Pinpoint the cell where the given text exists, returning its (X, Y) midpoint coordinate. 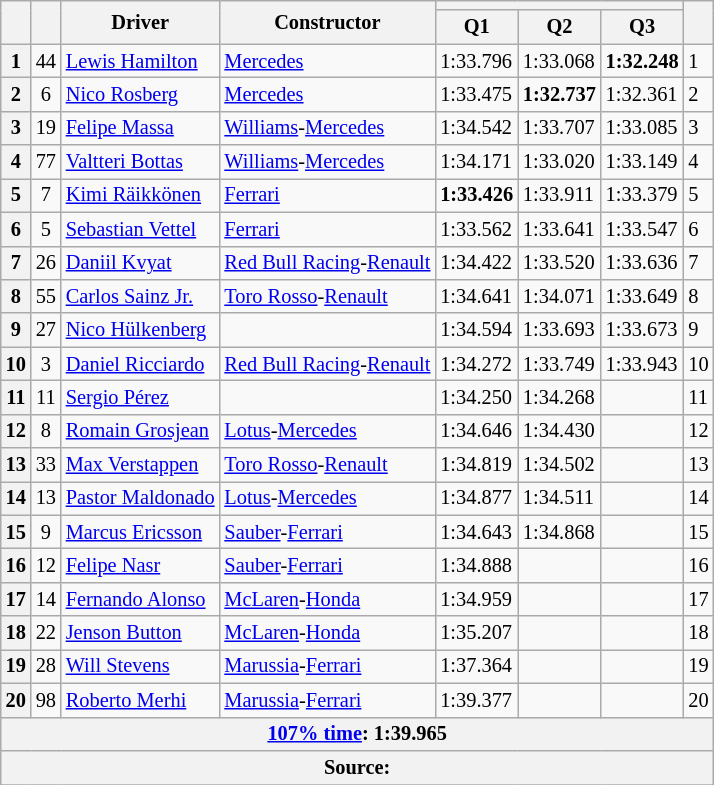
33 (46, 465)
Romain Grosjean (140, 431)
1:33.641 (560, 229)
1:34.272 (476, 364)
1:35.207 (476, 633)
98 (46, 700)
Will Stevens (140, 666)
28 (46, 666)
1:34.511 (560, 498)
1:34.888 (476, 565)
Max Verstappen (140, 465)
1:34.868 (560, 532)
Sebastian Vettel (140, 229)
1:33.520 (560, 263)
1:33.085 (642, 128)
1:33.707 (560, 128)
1:34.250 (476, 397)
44 (46, 61)
Carlos Sainz Jr. (140, 296)
1:34.646 (476, 431)
1:34.422 (476, 263)
22 (46, 633)
1:34.641 (476, 296)
26 (46, 263)
Fernando Alonso (140, 599)
Driver (140, 22)
1:33.943 (642, 364)
1:33.379 (642, 195)
1:33.475 (476, 94)
Sergio Pérez (140, 397)
55 (46, 296)
Nico Hülkenberg (140, 330)
1:33.636 (642, 263)
Daniel Ricciardo (140, 364)
Daniil Kvyat (140, 263)
Valtteri Bottas (140, 162)
1:33.020 (560, 162)
107% time: 1:39.965 (358, 734)
Roberto Merhi (140, 700)
1:33.796 (476, 61)
Q2 (560, 27)
1:34.819 (476, 465)
1:37.364 (476, 666)
1:34.542 (476, 128)
Nico Rosberg (140, 94)
1:33.649 (642, 296)
1:34.959 (476, 599)
Constructor (327, 22)
1:33.749 (560, 364)
Kimi Räikkönen (140, 195)
1:32.737 (560, 94)
1:33.693 (560, 330)
1:34.594 (476, 330)
1:33.149 (642, 162)
Q1 (476, 27)
Marcus Ericsson (140, 532)
1:39.377 (476, 700)
1:34.268 (560, 397)
1:34.877 (476, 498)
1:33.547 (642, 229)
1:34.643 (476, 532)
Felipe Nasr (140, 565)
1:34.502 (560, 465)
Pastor Maldonado (140, 498)
1:34.430 (560, 431)
Jenson Button (140, 633)
1:33.911 (560, 195)
Lewis Hamilton (140, 61)
Q3 (642, 27)
Felipe Massa (140, 128)
27 (46, 330)
1:33.562 (476, 229)
Source: (358, 767)
1:33.426 (476, 195)
1:34.171 (476, 162)
1:34.071 (560, 296)
1:33.673 (642, 330)
1:32.361 (642, 94)
77 (46, 162)
1:33.068 (560, 61)
1:32.248 (642, 61)
